Pinpoint the cell where the given text exists, returning its (X, Y) midpoint coordinate. 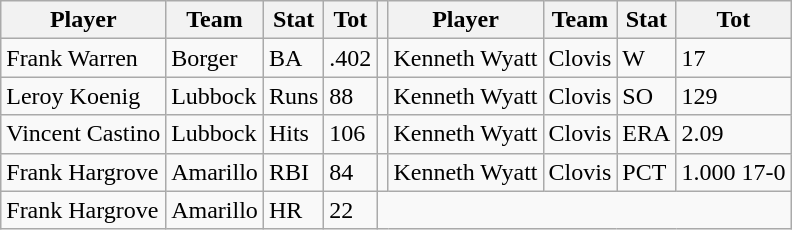
Leroy Koenig (84, 96)
22 (350, 210)
17 (734, 58)
Runs (293, 96)
Frank Warren (84, 58)
Borger (215, 58)
84 (350, 172)
Hits (293, 134)
BA (293, 58)
ERA (646, 134)
106 (350, 134)
88 (350, 96)
129 (734, 96)
RBI (293, 172)
W (646, 58)
PCT (646, 172)
2.09 (734, 134)
.402 (350, 58)
HR (293, 210)
Vincent Castino (84, 134)
SO (646, 96)
1.000 17-0 (734, 172)
